Extract the [x, y] coordinate from the center of the cell holding the provided text.  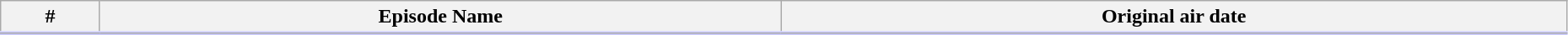
Original air date [1174, 17]
Episode Name [440, 17]
# [51, 17]
